Determine the (x, y) coordinate at the center of the cell enclosing the given text.  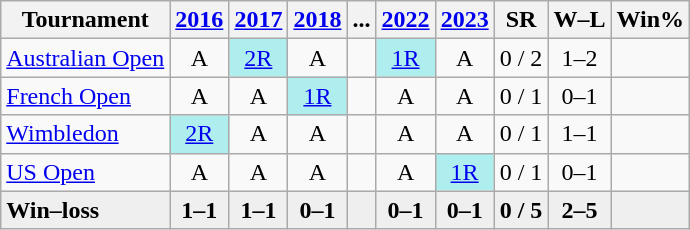
2017 (258, 20)
Tournament (86, 20)
Australian Open (86, 58)
2018 (318, 20)
2023 (464, 20)
... (362, 20)
Win% (650, 20)
Wimbledon (86, 134)
French Open (86, 96)
0 / 5 (521, 210)
W–L (580, 20)
2022 (406, 20)
SR (521, 20)
0 / 2 (521, 58)
US Open (86, 172)
2–5 (580, 210)
Win–loss (86, 210)
2016 (200, 20)
1–2 (580, 58)
